Determine the [X, Y] coordinate at the center of the cell enclosing the given text.  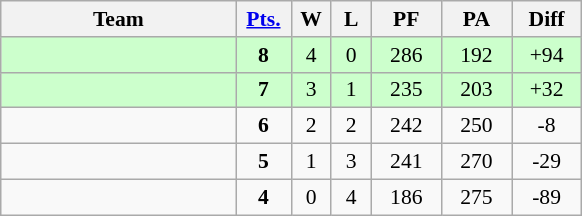
6 [264, 126]
Pts. [264, 19]
PA [476, 19]
L [351, 19]
275 [476, 197]
203 [476, 90]
286 [406, 55]
-89 [547, 197]
235 [406, 90]
+94 [547, 55]
250 [476, 126]
5 [264, 162]
192 [476, 55]
-29 [547, 162]
241 [406, 162]
8 [264, 55]
7 [264, 90]
PF [406, 19]
270 [476, 162]
186 [406, 197]
Team [118, 19]
Diff [547, 19]
W [311, 19]
242 [406, 126]
-8 [547, 126]
+32 [547, 90]
